Scan for the cell matching the given text and deliver its [X, Y] coordinate at center. 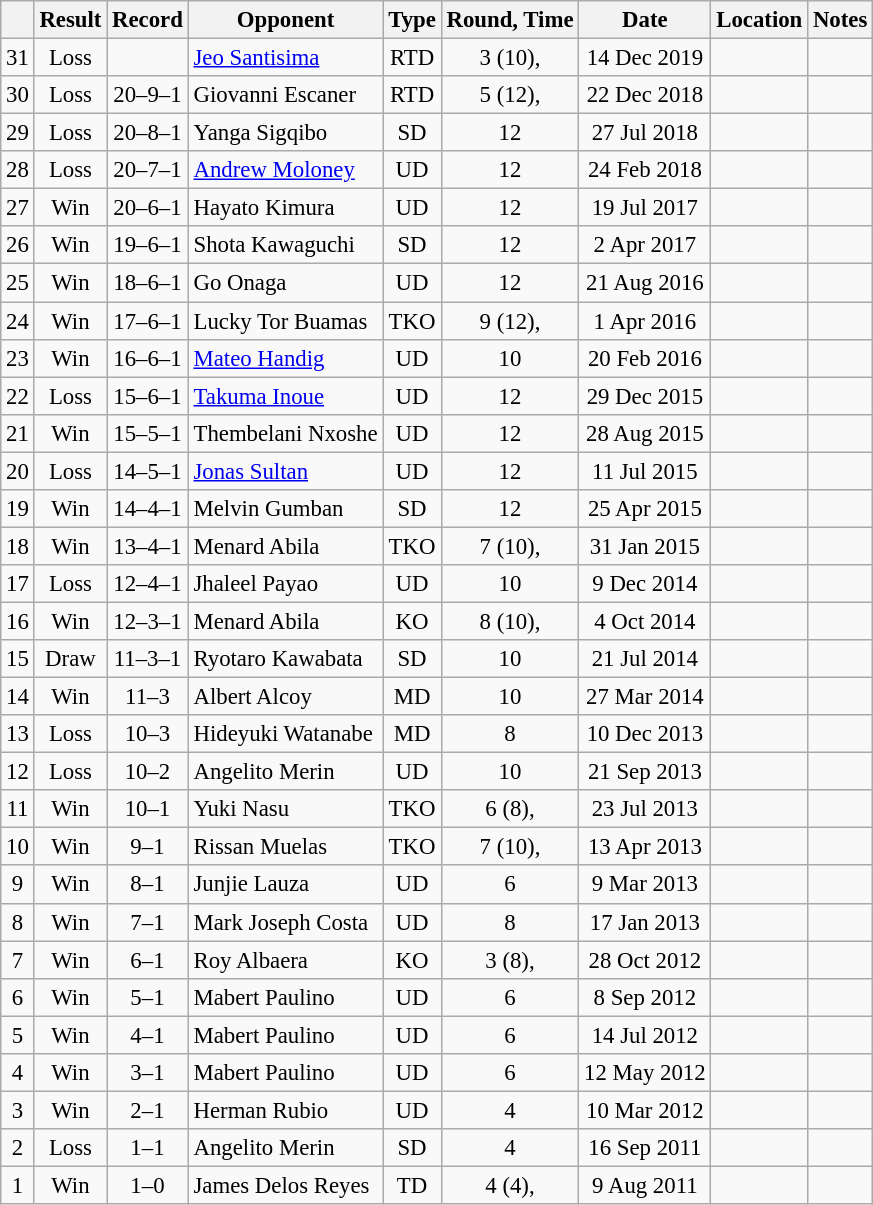
22 Dec 2018 [645, 95]
31 Jan 2015 [645, 546]
Hayato Kimura [286, 208]
27 Jul 2018 [645, 133]
21 [18, 433]
15–5–1 [148, 433]
Type [412, 20]
Lucky Tor Buamas [286, 321]
7–1 [148, 922]
21 Aug 2016 [645, 283]
Jhaleel Payao [286, 584]
Giovanni Escaner [286, 95]
6–1 [148, 960]
1–1 [148, 1148]
11 Jul 2015 [645, 471]
Mateo Handig [286, 358]
Date [645, 20]
Thembelani Nxoshe [286, 433]
Melvin Gumban [286, 509]
TD [412, 1185]
20 Feb 2016 [645, 358]
15–6–1 [148, 396]
Result [70, 20]
9 [18, 885]
20 [18, 471]
19 Jul 2017 [645, 208]
19–6–1 [148, 245]
25 [18, 283]
13–4–1 [148, 546]
13 Apr 2013 [645, 847]
3 (8), [510, 960]
13 [18, 734]
1 Apr 2016 [645, 321]
Yanga Sigqibo [286, 133]
10–1 [148, 809]
17 Jan 2013 [645, 922]
Shota Kawaguchi [286, 245]
24 Feb 2018 [645, 170]
24 [18, 321]
6 (8), [510, 809]
1–0 [148, 1185]
2 [18, 1148]
17–6–1 [148, 321]
16 [18, 621]
17 [18, 584]
21 Sep 2013 [645, 772]
11–3 [148, 697]
14 Dec 2019 [645, 58]
29 [18, 133]
Rissan Muelas [286, 847]
27 [18, 208]
James Delos Reyes [286, 1185]
Junjie Lauza [286, 885]
10–2 [148, 772]
Round, Time [510, 20]
Jeo Santisima [286, 58]
19 [18, 509]
Takuma Inoue [286, 396]
9 Mar 2013 [645, 885]
14–4–1 [148, 509]
31 [18, 58]
Notes [840, 20]
Record [148, 20]
3 [18, 1110]
Roy Albaera [286, 960]
Mark Joseph Costa [286, 922]
20–8–1 [148, 133]
Albert Alcoy [286, 697]
10 Mar 2012 [645, 1110]
5 (12), [510, 95]
Hideyuki Watanabe [286, 734]
Yuki Nasu [286, 809]
12–4–1 [148, 584]
27 Mar 2014 [645, 697]
Ryotaro Kawabata [286, 659]
7 [18, 960]
12 May 2012 [645, 1073]
8 Sep 2012 [645, 997]
3–1 [148, 1073]
20–9–1 [148, 95]
14 Jul 2012 [645, 1035]
8–1 [148, 885]
9 Aug 2011 [645, 1185]
3 (10), [510, 58]
9 (12), [510, 321]
4–1 [148, 1035]
14 [18, 697]
21 Jul 2014 [645, 659]
28 Oct 2012 [645, 960]
Opponent [286, 20]
10 Dec 2013 [645, 734]
25 Apr 2015 [645, 509]
18–6–1 [148, 283]
28 [18, 170]
2–1 [148, 1110]
12–3–1 [148, 621]
4 Oct 2014 [645, 621]
15 [18, 659]
30 [18, 95]
1 [18, 1185]
14–5–1 [148, 471]
4 (4), [510, 1185]
18 [18, 546]
Location [760, 20]
2 Apr 2017 [645, 245]
Andrew Moloney [286, 170]
5 [18, 1035]
29 Dec 2015 [645, 396]
20–7–1 [148, 170]
23 Jul 2013 [645, 809]
28 Aug 2015 [645, 433]
10–3 [148, 734]
9–1 [148, 847]
9 Dec 2014 [645, 584]
22 [18, 396]
8 (10), [510, 621]
16–6–1 [148, 358]
5–1 [148, 997]
11–3–1 [148, 659]
26 [18, 245]
Jonas Sultan [286, 471]
20–6–1 [148, 208]
16 Sep 2011 [645, 1148]
11 [18, 809]
23 [18, 358]
Herman Rubio [286, 1110]
Go Onaga [286, 283]
Draw [70, 659]
